Extract the (X, Y) coordinate from the center of the cell holding the provided text.  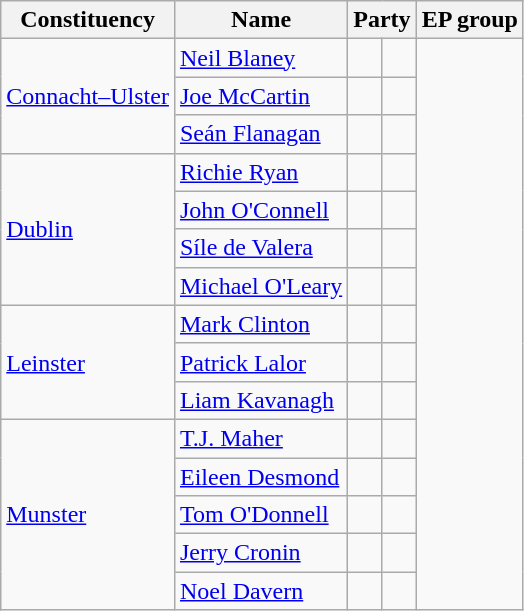
John O'Connell (260, 210)
EP group (470, 20)
Munster (88, 514)
Party (382, 20)
Síle de Valera (260, 248)
Jerry Cronin (260, 553)
Noel Davern (260, 591)
Dublin (88, 229)
Eileen Desmond (260, 477)
Mark Clinton (260, 324)
Constituency (88, 20)
Seán Flanagan (260, 134)
Michael O'Leary (260, 286)
Joe McCartin (260, 96)
Patrick Lalor (260, 362)
Connacht–Ulster (88, 96)
Leinster (88, 362)
Liam Kavanagh (260, 400)
Neil Blaney (260, 58)
Richie Ryan (260, 172)
Tom O'Donnell (260, 515)
Name (260, 20)
T.J. Maher (260, 438)
